Extract the (X, Y) coordinate from the center of the cell holding the provided text.  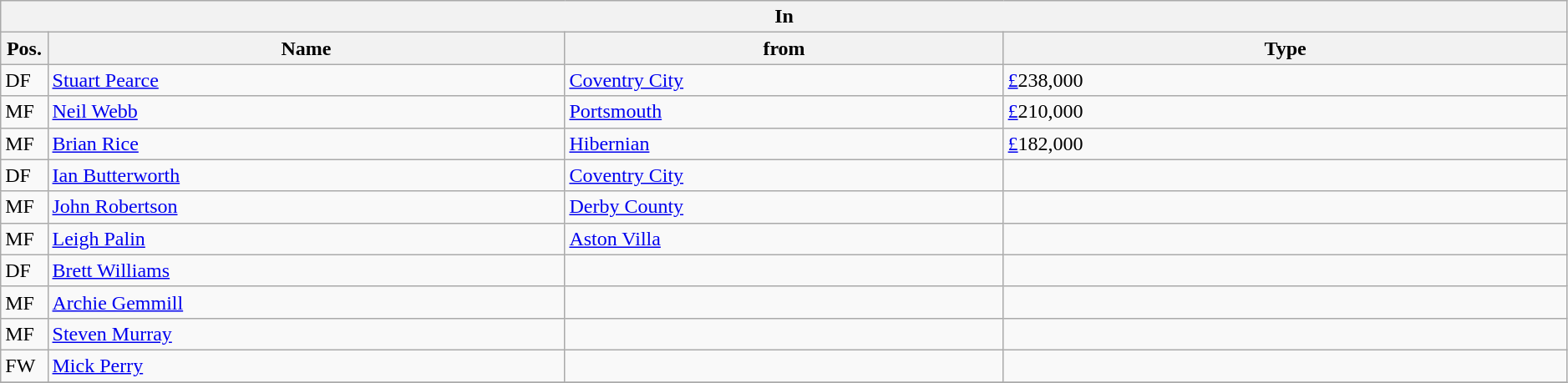
Stuart Pearce (306, 80)
Archie Gemmill (306, 302)
Mick Perry (306, 365)
from (784, 48)
In (784, 17)
Aston Villa (784, 239)
Ian Butterworth (306, 175)
Derby County (784, 207)
£182,000 (1285, 144)
Brian Rice (306, 144)
Steven Murray (306, 334)
£210,000 (1285, 112)
John Robertson (306, 207)
FW (24, 365)
Name (306, 48)
Brett Williams (306, 270)
Neil Webb (306, 112)
Hibernian (784, 144)
Leigh Palin (306, 239)
Portsmouth (784, 112)
£238,000 (1285, 80)
Type (1285, 48)
Pos. (24, 48)
